Capture the cell that displays the provided text and extract its (x, y) central coordinate. 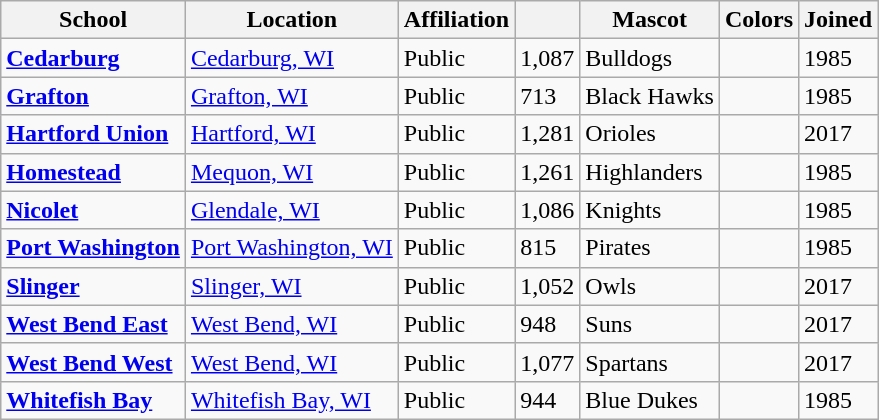
815 (548, 248)
Knights (650, 210)
Affiliation (456, 20)
Pirates (650, 248)
Mascot (650, 20)
Bulldogs (650, 58)
1,281 (548, 134)
Orioles (650, 134)
Slinger (94, 286)
Mequon, WI (292, 172)
944 (548, 400)
Cedarburg (94, 58)
Slinger, WI (292, 286)
Owls (650, 286)
Port Washington, WI (292, 248)
Black Hawks (650, 96)
Location (292, 20)
Grafton, WI (292, 96)
Blue Dukes (650, 400)
Glendale, WI (292, 210)
Whitefish Bay (94, 400)
Highlanders (650, 172)
1,077 (548, 362)
West Bend East (94, 324)
Nicolet (94, 210)
1,052 (548, 286)
1,261 (548, 172)
Homestead (94, 172)
School (94, 20)
Whitefish Bay, WI (292, 400)
Grafton (94, 96)
948 (548, 324)
West Bend West (94, 362)
Suns (650, 324)
Port Washington (94, 248)
Cedarburg, WI (292, 58)
Joined (838, 20)
1,086 (548, 210)
Colors (758, 20)
Hartford, WI (292, 134)
Spartans (650, 362)
1,087 (548, 58)
Hartford Union (94, 134)
713 (548, 96)
